Pinpoint the cell where the given text exists, returning its [x, y] midpoint coordinate. 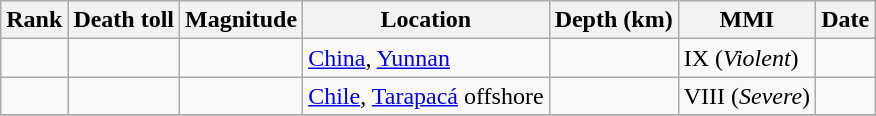
Location [426, 20]
China, Yunnan [426, 58]
VIII (Severe) [746, 96]
Chile, Tarapacá offshore [426, 96]
MMI [746, 20]
Date [846, 20]
Rank [34, 20]
Magnitude [242, 20]
Depth (km) [614, 20]
Death toll [124, 20]
IX (Violent) [746, 58]
